From the cell containing the given text, extract its center point as (X, Y) coordinate. 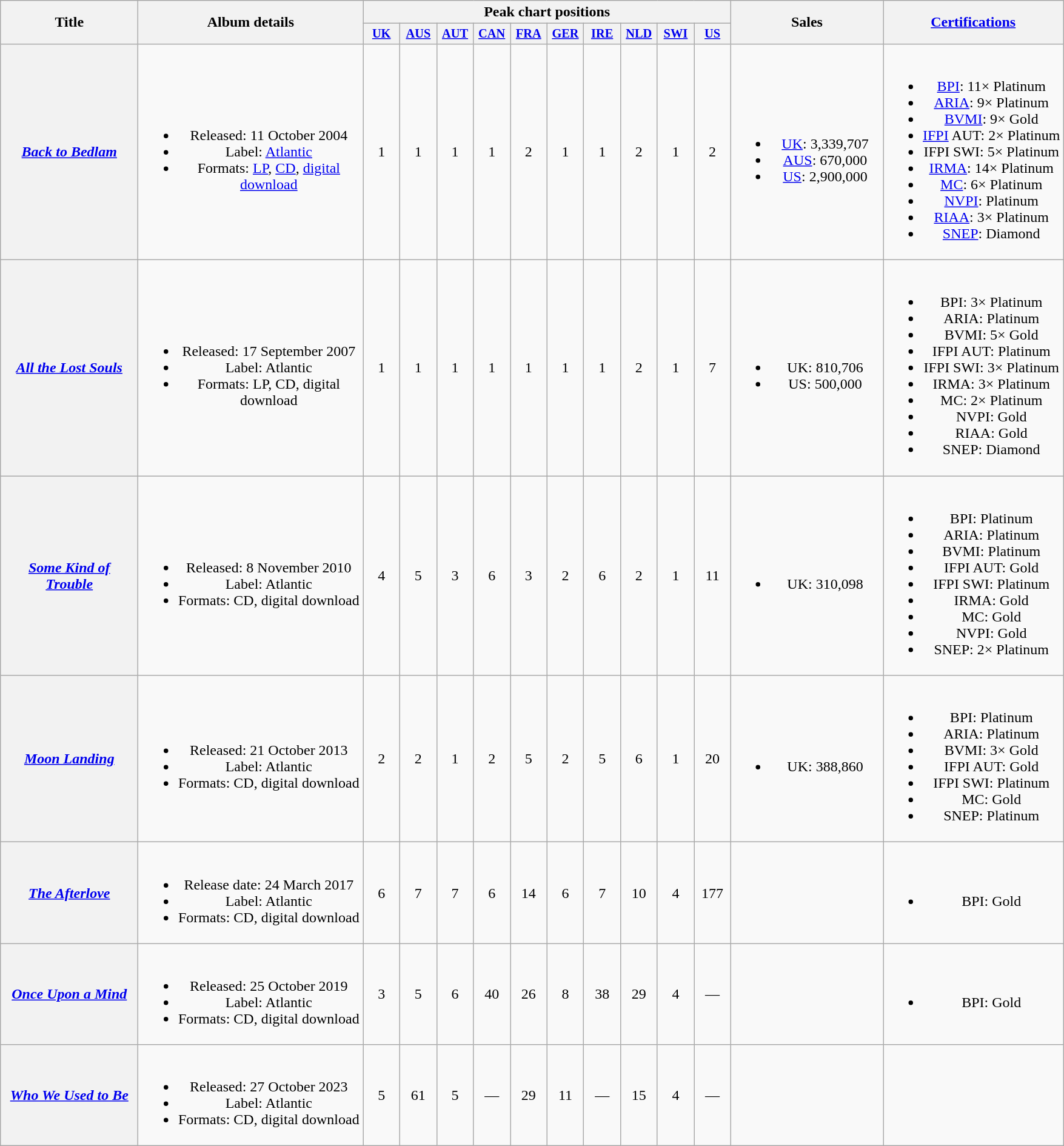
Sales (806, 22)
Released: 21 October 2013Label: AtlanticFormats: CD, digital download (251, 759)
8 (565, 994)
Released: 11 October 2004Label: AtlanticFormats: LP, CD, digital download (251, 152)
15 (639, 1095)
Back to Bedlam (69, 152)
38 (603, 994)
UK: 3,339,707AUS: 670,000US: 2,900,000 (806, 152)
Peak chart positions (547, 12)
BPI: PlatinumARIA: PlatinumBVMI: 3× GoldIFPI AUT: GoldIFPI SWI: PlatinumMC: GoldSNEP: Platinum (972, 759)
Certifications (972, 22)
Once Upon a Mind (69, 994)
UK: 810,706US: 500,000 (806, 368)
Some Kind of Trouble (69, 576)
Title (69, 22)
IRE (603, 34)
NLD (639, 34)
UK: 388,860 (806, 759)
26 (529, 994)
10 (639, 893)
Album details (251, 22)
40 (492, 994)
Released: 17 September 2007Label: AtlanticFormats: LP, CD, digital download (251, 368)
GER (565, 34)
Moon Landing (69, 759)
All the Lost Souls (69, 368)
Released: 8 November 2010Label: AtlanticFormats: CD, digital download (251, 576)
US (713, 34)
UK (382, 34)
BPI: 3× PlatinumARIA: PlatinumBVMI: 5× GoldIFPI AUT: PlatinumIFPI SWI: 3× PlatinumIRMA: 3× PlatinumMC: 2× PlatinumNVPI: GoldRIAA: GoldSNEP: Diamond (972, 368)
Who We Used to Be (69, 1095)
AUS (418, 34)
CAN (492, 34)
14 (529, 893)
UK: 310,098 (806, 576)
61 (418, 1095)
Released: 25 October 2019Label: AtlanticFormats: CD, digital download (251, 994)
SWI (675, 34)
Released: 27 October 2023Label: AtlanticFormats: CD, digital download (251, 1095)
FRA (529, 34)
AUT (455, 34)
20 (713, 759)
BPI: PlatinumARIA: PlatinumBVMI: PlatinumIFPI AUT: GoldIFPI SWI: PlatinumIRMA: GoldMC: GoldNVPI: GoldSNEP: 2× Platinum (972, 576)
The Afterlove (69, 893)
Release date: 24 March 2017Label: AtlanticFormats: CD, digital download (251, 893)
177 (713, 893)
